Determine the [x, y] coordinate at the center of the cell enclosing the given text.  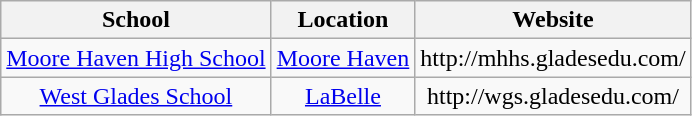
LaBelle [343, 96]
Location [343, 20]
West Glades School [136, 96]
Website [553, 20]
Moore Haven High School [136, 58]
Moore Haven [343, 58]
School [136, 20]
http://mhhs.gladesedu.com/ [553, 58]
http://wgs.gladesedu.com/ [553, 96]
